Provide the (X, Y) coordinate of the cell's center where the given text is located.  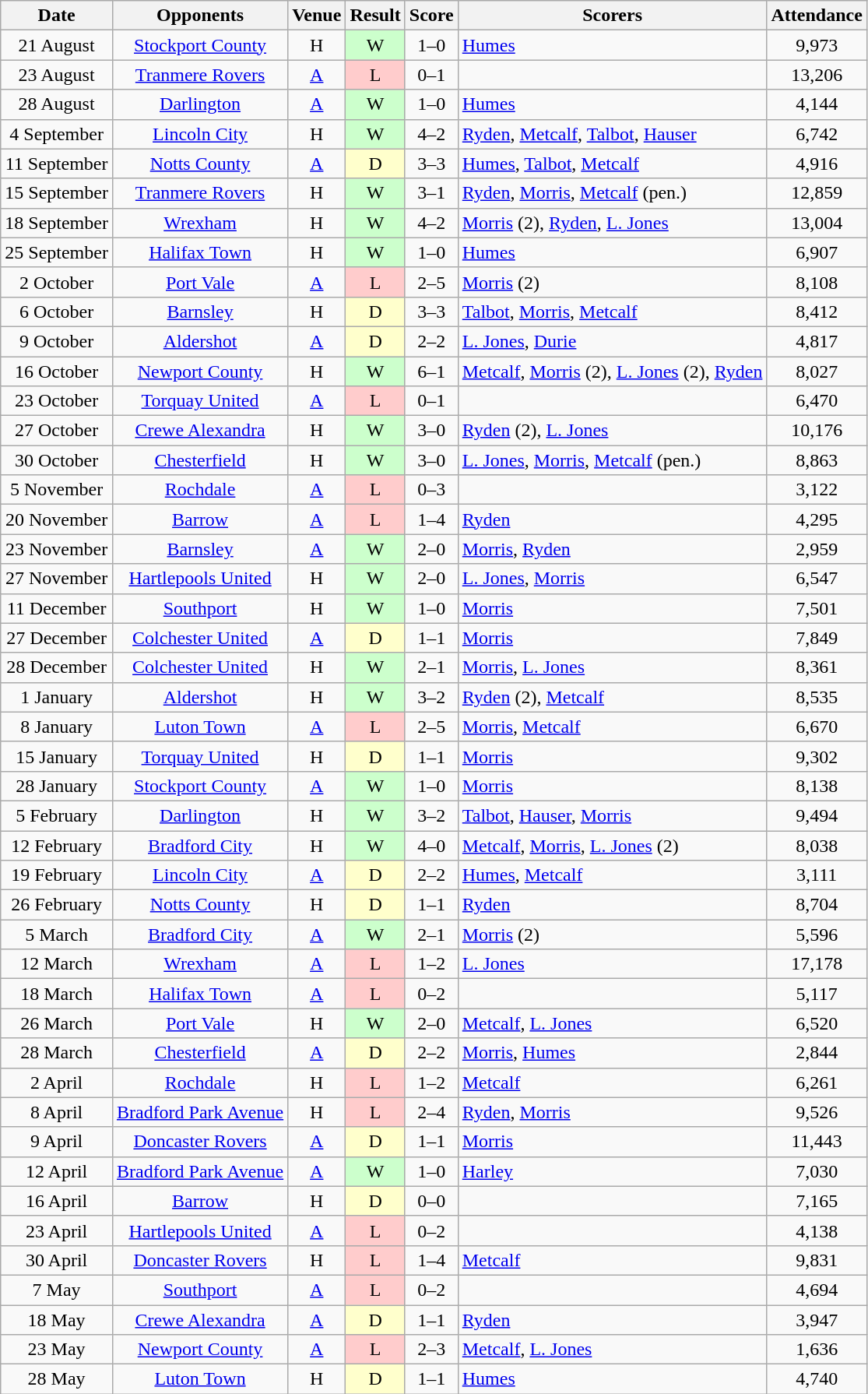
27 November (57, 579)
8,361 (817, 667)
23 April (57, 1230)
6,670 (817, 727)
4,295 (817, 519)
3,122 (817, 490)
5 February (57, 815)
L. Jones, Durie (612, 341)
6,261 (817, 1082)
8,108 (817, 282)
8,704 (817, 905)
5,596 (817, 935)
11,443 (817, 1142)
27 December (57, 638)
7,165 (817, 1201)
4,144 (817, 104)
15 January (57, 756)
Ryden (2), L. Jones (612, 431)
2–4 (431, 1112)
2–3 (431, 1350)
8 April (57, 1112)
6,520 (817, 1023)
25 September (57, 252)
28 May (57, 1379)
2,959 (817, 549)
6,907 (817, 252)
13,004 (817, 223)
Ryden (2), Metcalf (612, 697)
9 April (57, 1142)
Morris, L. Jones (612, 667)
L. Jones, Morris (612, 579)
4,916 (817, 164)
6–1 (431, 371)
Opponents (199, 16)
9,494 (817, 815)
18 March (57, 994)
5,117 (817, 994)
10,176 (817, 431)
4,740 (817, 1379)
Metcalf, Morris (2), L. Jones (2), Ryden (612, 371)
16 April (57, 1201)
27 October (57, 431)
Morris, Ryden (612, 549)
7,849 (817, 638)
5 March (57, 935)
20 November (57, 519)
Venue (317, 16)
2,844 (817, 1053)
13,206 (817, 75)
7 May (57, 1290)
Date (57, 16)
11 September (57, 164)
17,178 (817, 964)
Humes, Talbot, Metcalf (612, 164)
5 November (57, 490)
Score (431, 16)
16 October (57, 371)
3–1 (431, 193)
28 January (57, 786)
0–0 (431, 1201)
Morris, Humes (612, 1053)
8,863 (817, 460)
30 October (57, 460)
9,302 (817, 756)
0–3 (431, 490)
8,138 (817, 786)
L. Jones (612, 964)
11 December (57, 608)
Talbot, Hauser, Morris (612, 815)
L. Jones, Morris, Metcalf (pen.) (612, 460)
2 April (57, 1082)
15 September (57, 193)
Metcalf, Morris, L. Jones (2) (612, 845)
23 October (57, 401)
3,111 (817, 875)
Attendance (817, 16)
8 January (57, 727)
Talbot, Morris, Metcalf (612, 312)
12 April (57, 1171)
Morris, Metcalf (612, 727)
6 October (57, 312)
Ryden, Morris, Metcalf (pen.) (612, 193)
4,138 (817, 1230)
28 March (57, 1053)
Ryden, Metcalf, Talbot, Hauser (612, 134)
26 February (57, 905)
7,030 (817, 1171)
1 January (57, 697)
Scorers (612, 16)
7,501 (817, 608)
30 April (57, 1260)
18 May (57, 1320)
9,831 (817, 1260)
23 May (57, 1350)
6,470 (817, 401)
28 August (57, 104)
1,636 (817, 1350)
8,027 (817, 371)
23 November (57, 549)
6,742 (817, 134)
23 August (57, 75)
4,694 (817, 1290)
9,526 (817, 1112)
Result (375, 16)
Morris (2), Ryden, L. Jones (612, 223)
19 February (57, 875)
9,973 (817, 45)
6,547 (817, 579)
21 August (57, 45)
2 October (57, 282)
Humes, Metcalf (612, 875)
18 September (57, 223)
26 March (57, 1023)
12 March (57, 964)
4–0 (431, 845)
8,535 (817, 697)
Ryden, Morris (612, 1112)
28 December (57, 667)
12,859 (817, 193)
Harley (612, 1171)
3,947 (817, 1320)
8,412 (817, 312)
8,038 (817, 845)
12 February (57, 845)
4 September (57, 134)
9 October (57, 341)
4,817 (817, 341)
